Capture the cell that displays the provided text and extract its (x, y) central coordinate. 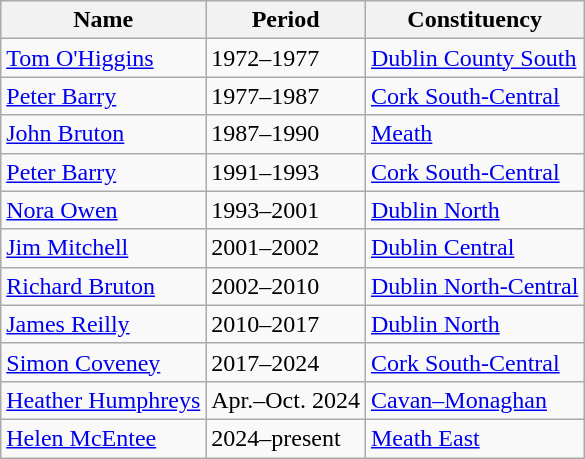
Meath (474, 134)
Cavan–Monaghan (474, 400)
Period (286, 20)
1987–1990 (286, 134)
James Reilly (104, 324)
Tom O'Higgins (104, 58)
Apr.–Oct. 2024 (286, 400)
Nora Owen (104, 210)
1972–1977 (286, 58)
Richard Bruton (104, 286)
John Bruton (104, 134)
2024–present (286, 438)
Dublin County South (474, 58)
Helen McEntee (104, 438)
Jim Mitchell (104, 248)
2017–2024 (286, 362)
1993–2001 (286, 210)
Simon Coveney (104, 362)
1991–1993 (286, 172)
2002–2010 (286, 286)
Constituency (474, 20)
1977–1987 (286, 96)
Meath East (474, 438)
Dublin Central (474, 248)
2001–2002 (286, 248)
2010–2017 (286, 324)
Name (104, 20)
Heather Humphreys (104, 400)
Dublin North-Central (474, 286)
